Extract the (x, y) coordinate from the center of the cell holding the provided text.  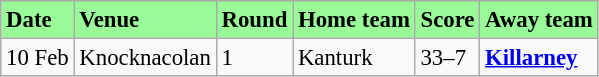
Venue (145, 19)
Killarney (539, 57)
1 (254, 57)
10 Feb (38, 57)
Kanturk (354, 57)
Round (254, 19)
33–7 (448, 57)
Knocknacolan (145, 57)
Score (448, 19)
Home team (354, 19)
Away team (539, 19)
Date (38, 19)
